Search for the cell housing the specified text and yield its (x, y) center coordinate. 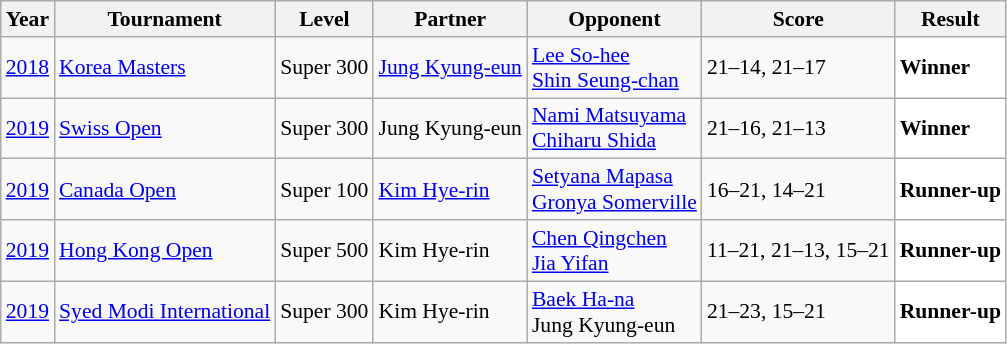
Super 500 (324, 250)
2018 (28, 68)
Syed Modi International (164, 312)
Setyana Mapasa Gronya Somerville (614, 190)
21–23, 15–21 (798, 312)
11–21, 21–13, 15–21 (798, 250)
16–21, 14–21 (798, 190)
Super 100 (324, 190)
Score (798, 19)
Nami Matsuyama Chiharu Shida (614, 128)
Hong Kong Open (164, 250)
Opponent (614, 19)
Korea Masters (164, 68)
Baek Ha-na Jung Kyung-eun (614, 312)
Lee So-hee Shin Seung-chan (614, 68)
Chen Qingchen Jia Yifan (614, 250)
Level (324, 19)
21–16, 21–13 (798, 128)
Tournament (164, 19)
Canada Open (164, 190)
Year (28, 19)
Result (950, 19)
21–14, 21–17 (798, 68)
Partner (450, 19)
Swiss Open (164, 128)
